Locate the cell with the specified text and output its [x, y] center coordinate. 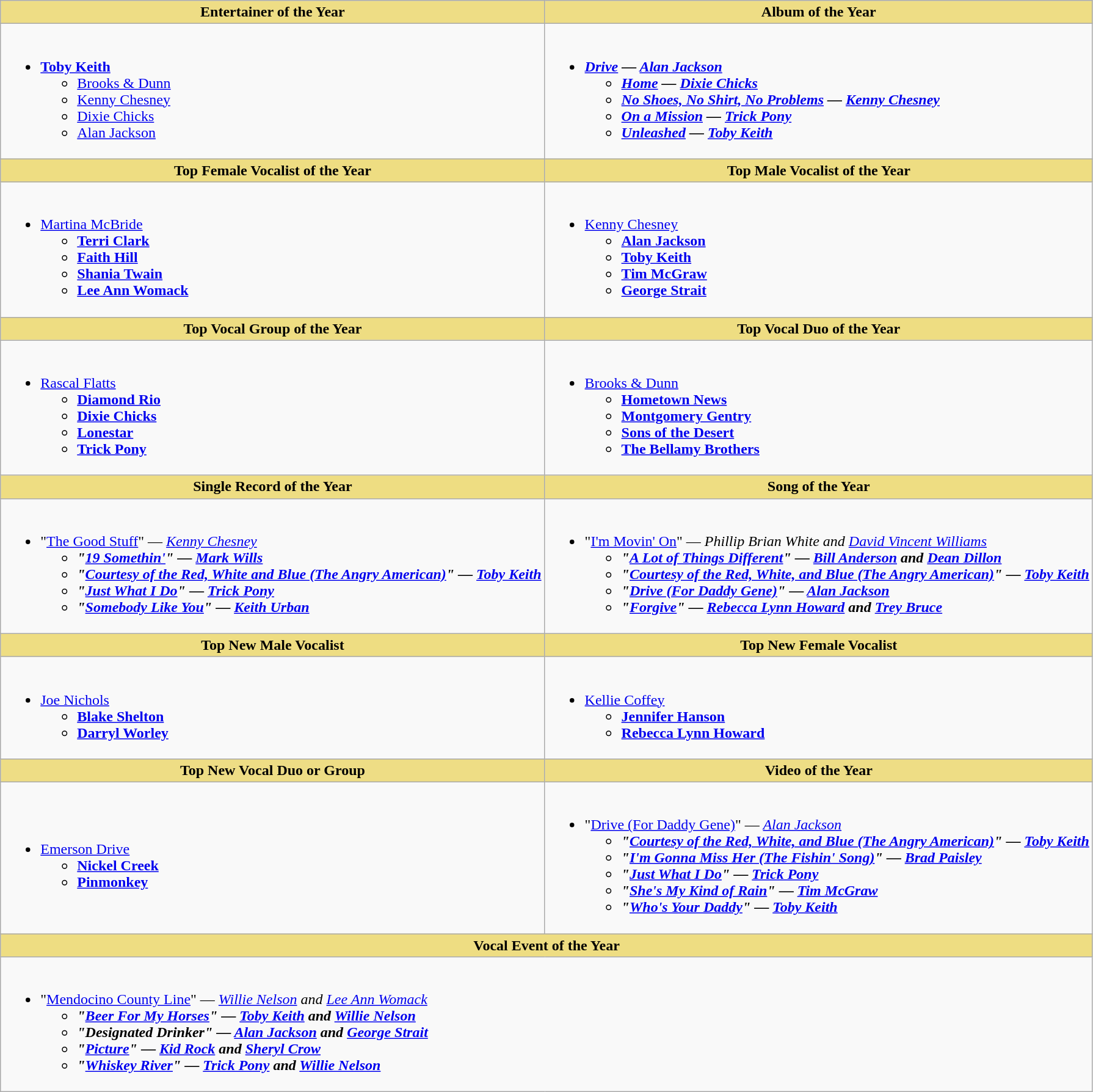
Top Female Vocalist of the Year [272, 170]
Vocal Event of the Year [547, 945]
Top New Male Vocalist [272, 645]
Top Male Vocalist of the Year [818, 170]
Rascal FlattsDiamond RioDixie ChicksLonestarTrick Pony [272, 408]
Top Vocal Group of the Year [272, 329]
Top New Female Vocalist [818, 645]
Top Vocal Duo of the Year [818, 329]
Album of the Year [818, 12]
Video of the Year [818, 770]
Joe NicholsBlake SheltonDarryl Worley [272, 707]
Top New Vocal Duo or Group [272, 770]
Kellie CoffeyJennifer HansonRebecca Lynn Howard [818, 707]
Kenny ChesneyAlan JacksonToby KeithTim McGrawGeorge Strait [818, 249]
Emerson DriveNickel CreekPinmonkey [272, 857]
Song of the Year [818, 487]
Entertainer of the Year [272, 12]
Drive — Alan JacksonHome — Dixie ChicksNo Shoes, No Shirt, No Problems — Kenny ChesneyOn a Mission — Trick PonyUnleashed — Toby Keith [818, 92]
Single Record of the Year [272, 487]
Toby KeithBrooks & DunnKenny ChesneyDixie ChicksAlan Jackson [272, 92]
Martina McBrideTerri ClarkFaith HillShania TwainLee Ann Womack [272, 249]
Brooks & DunnHometown NewsMontgomery GentrySons of the DesertThe Bellamy Brothers [818, 408]
